Locate the cell with the specified text and output its (x, y) center coordinate. 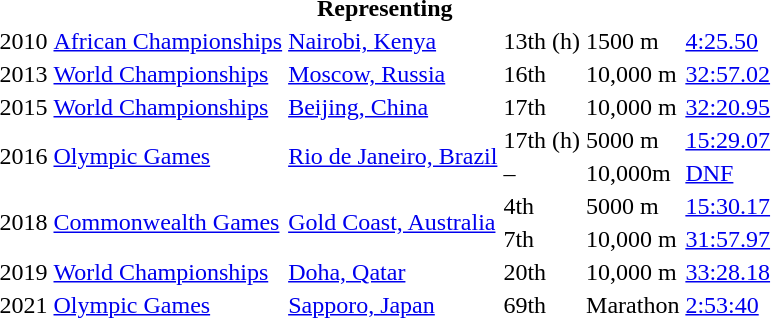
Moscow, Russia (393, 74)
Beijing, China (393, 107)
20th (542, 272)
17th (h) (542, 140)
10,000m (633, 173)
16th (542, 74)
17th (542, 107)
Gold Coast, Australia (393, 222)
7th (542, 239)
African Championships (168, 41)
13th (h) (542, 41)
1500 m (633, 41)
Commonwealth Games (168, 222)
Doha, Qatar (393, 272)
Nairobi, Kenya (393, 41)
Olympic Games (168, 156)
– (542, 173)
4th (542, 206)
Rio de Janeiro, Brazil (393, 156)
